Scan for the cell matching the given text and deliver its (X, Y) coordinate at center. 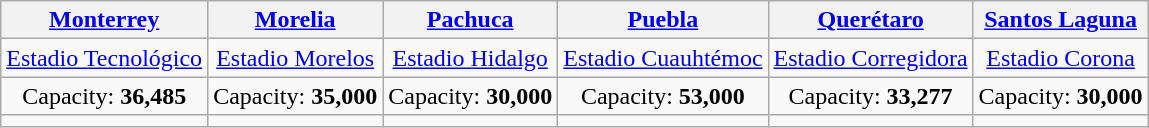
Estadio Hidalgo (470, 58)
Querétaro (870, 20)
Estadio Tecnológico (104, 58)
Monterrey (104, 20)
Capacity: 35,000 (296, 96)
Puebla (663, 20)
Capacity: 33,277 (870, 96)
Pachuca (470, 20)
Estadio Corona (1060, 58)
Capacity: 53,000 (663, 96)
Estadio Morelos (296, 58)
Morelia (296, 20)
Santos Laguna (1060, 20)
Estadio Cuauhtémoc (663, 58)
Capacity: 36,485 (104, 96)
Estadio Corregidora (870, 58)
